Scan for the cell matching the given text and deliver its [X, Y] coordinate at center. 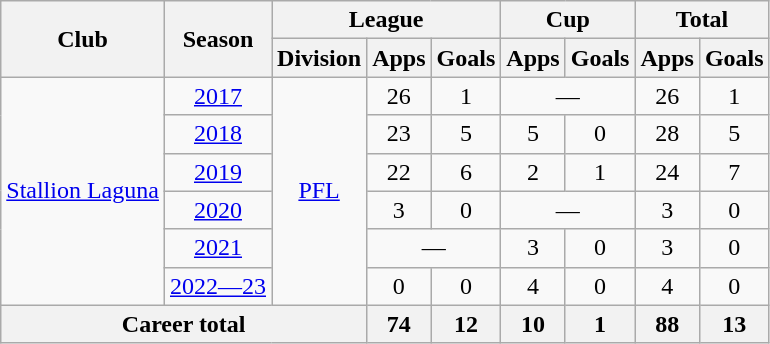
7 [734, 172]
2022—23 [218, 286]
Stallion Laguna [83, 191]
13 [734, 324]
88 [667, 324]
74 [399, 324]
Cup [568, 20]
PFL [320, 191]
2019 [218, 172]
Total [702, 20]
Club [83, 39]
2017 [218, 96]
2020 [218, 210]
28 [667, 134]
Career total [184, 324]
10 [533, 324]
23 [399, 134]
22 [399, 172]
2018 [218, 134]
2 [533, 172]
6 [466, 172]
2021 [218, 248]
12 [466, 324]
24 [667, 172]
Division [320, 58]
League [386, 20]
Season [218, 39]
